Return the (x, y) coordinate for the center point of the cell that contains the specified text.  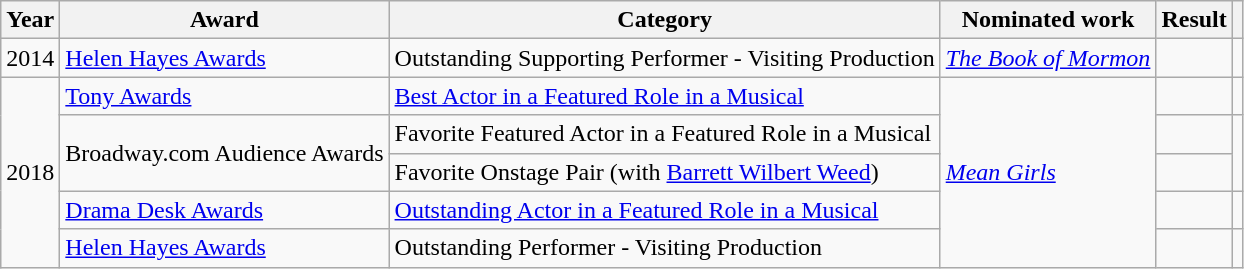
Year (30, 20)
Drama Desk Awards (224, 210)
2014 (30, 58)
Outstanding Supporting Performer - Visiting Production (664, 58)
Mean Girls (1048, 172)
Nominated work (1048, 20)
Favorite Featured Actor in a Featured Role in a Musical (664, 134)
Result (1194, 20)
Outstanding Performer - Visiting Production (664, 248)
Best Actor in a Featured Role in a Musical (664, 96)
Category (664, 20)
Tony Awards (224, 96)
Broadway.com Audience Awards (224, 153)
The Book of Mormon (1048, 58)
Outstanding Actor in a Featured Role in a Musical (664, 210)
Award (224, 20)
2018 (30, 172)
Favorite Onstage Pair (with Barrett Wilbert Weed) (664, 172)
